Provide the [x, y] coordinate of the cell's center where the given text is located.  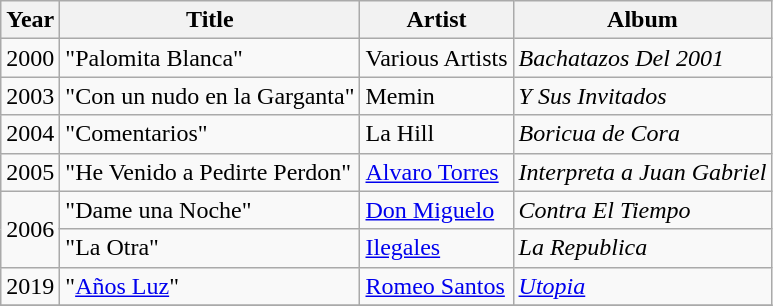
2004 [30, 134]
Boricua de Cora [642, 134]
Artist [436, 20]
"La Otra" [210, 248]
La Hill [436, 134]
La Republica [642, 248]
Contra El Tiempo [642, 210]
Interpreta a Juan Gabriel [642, 172]
Ilegales [436, 248]
Album [642, 20]
2019 [30, 286]
Title [210, 20]
Utopia [642, 286]
Year [30, 20]
"Con un nudo en la Garganta" [210, 96]
"Palomita Blanca" [210, 58]
Don Miguelo [436, 210]
Y Sus Invitados [642, 96]
2006 [30, 229]
"He Venido a Pedirte Perdon" [210, 172]
2005 [30, 172]
"Comentarios" [210, 134]
"Dame una Noche" [210, 210]
2000 [30, 58]
Alvaro Torres [436, 172]
Memin [436, 96]
Bachatazos Del 2001 [642, 58]
Various Artists [436, 58]
2003 [30, 96]
"Años Luz" [210, 286]
Romeo Santos [436, 286]
